Pinpoint the cell where the given text exists, returning its (x, y) midpoint coordinate. 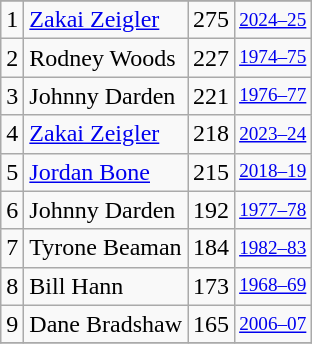
1976–77 (273, 96)
184 (212, 248)
1974–75 (273, 58)
Dane Bradshaw (106, 324)
4 (12, 134)
275 (212, 20)
1982–83 (273, 248)
1968–69 (273, 286)
Jordan Bone (106, 172)
2024–25 (273, 20)
3 (12, 96)
165 (212, 324)
173 (212, 286)
8 (12, 286)
Rodney Woods (106, 58)
2023–24 (273, 134)
1977–78 (273, 210)
2018–19 (273, 172)
7 (12, 248)
6 (12, 210)
9 (12, 324)
Bill Hann (106, 286)
2006–07 (273, 324)
2 (12, 58)
Tyrone Beaman (106, 248)
5 (12, 172)
221 (212, 96)
227 (212, 58)
218 (212, 134)
215 (212, 172)
1 (12, 20)
192 (212, 210)
